Find where the given text appears and provide that cell's center as [x, y] coordinate. 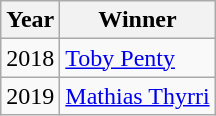
Winner [138, 20]
Mathias Thyrri [138, 96]
Year [30, 20]
Toby Penty [138, 58]
2018 [30, 58]
2019 [30, 96]
